From the cell containing the given text, extract its center point as [x, y] coordinate. 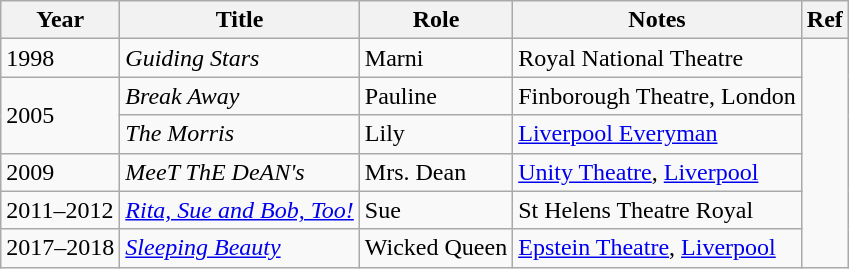
Lily [436, 134]
2009 [60, 172]
Pauline [436, 96]
Royal National Theatre [658, 58]
Epstein Theatre, Liverpool [658, 248]
Break Away [240, 96]
2005 [60, 115]
Ref [824, 20]
2017–2018 [60, 248]
Year [60, 20]
Rita, Sue and Bob, Too! [240, 210]
Sleeping Beauty [240, 248]
The Morris [240, 134]
Title [240, 20]
Finborough Theatre, London [658, 96]
Role [436, 20]
Liverpool Everyman [658, 134]
Sue [436, 210]
Mrs. Dean [436, 172]
Wicked Queen [436, 248]
Notes [658, 20]
Marni [436, 58]
Unity Theatre, Liverpool [658, 172]
St Helens Theatre Royal [658, 210]
Guiding Stars [240, 58]
2011–2012 [60, 210]
1998 [60, 58]
MeeT ThE DeAN's [240, 172]
